Determine the (x, y) coordinate at the center of the cell enclosing the given text.  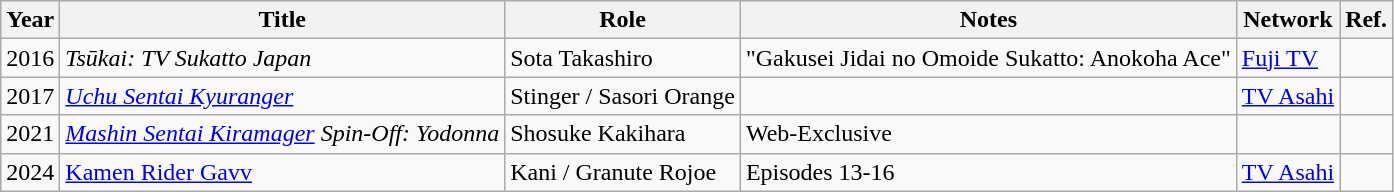
Kani / Granute Rojoe (623, 172)
Web-Exclusive (988, 134)
Ref. (1366, 20)
Year (30, 20)
Sota Takashiro (623, 58)
2016 (30, 58)
2017 (30, 96)
2024 (30, 172)
Shosuke Kakihara (623, 134)
Kamen Rider Gavv (282, 172)
Network (1288, 20)
2021 (30, 134)
Episodes 13-16 (988, 172)
Tsūkai: TV Sukatto Japan (282, 58)
Title (282, 20)
Stinger / Sasori Orange (623, 96)
Role (623, 20)
Notes (988, 20)
Uchu Sentai Kyuranger (282, 96)
"Gakusei Jidai no Omoide Sukatto: Anokoha Ace" (988, 58)
Fuji TV (1288, 58)
Mashin Sentai Kiramager Spin-Off: Yodonna (282, 134)
